Return (x, y) of the center of cell containing provided text 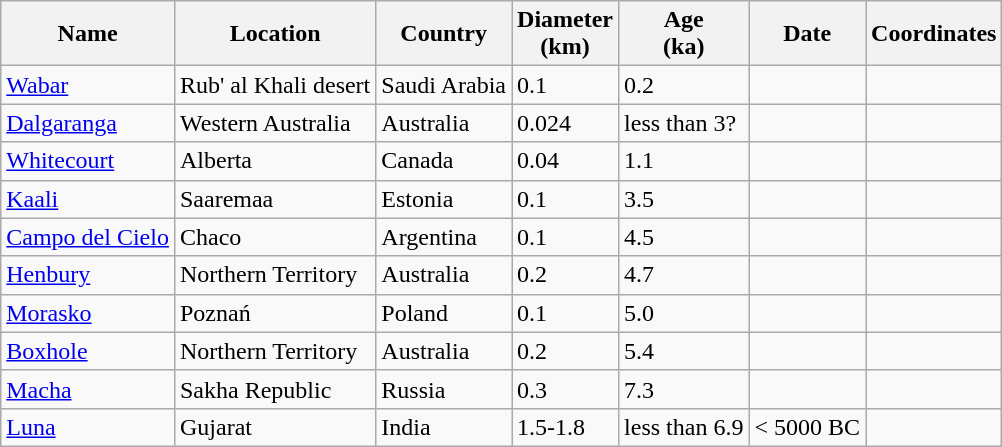
Campo del Cielo (88, 237)
Henbury (88, 275)
< 5000 BC (808, 427)
Saudi Arabia (444, 85)
Age(ka) (684, 34)
Sakha Republic (274, 389)
Gujarat (274, 427)
4.7 (684, 275)
Argentina (444, 237)
0.04 (566, 161)
Whitecourt (88, 161)
Luna (88, 427)
Diameter(km) (566, 34)
Poznań (274, 313)
Estonia (444, 199)
Morasko (88, 313)
0.024 (566, 123)
Kaali (88, 199)
Western Australia (274, 123)
Rub' al Khali desert (274, 85)
Country (444, 34)
Location (274, 34)
Name (88, 34)
Macha (88, 389)
Coordinates (934, 34)
5.0 (684, 313)
Poland (444, 313)
Canada (444, 161)
1.1 (684, 161)
Russia (444, 389)
3.5 (684, 199)
India (444, 427)
5.4 (684, 351)
less than 6.9 (684, 427)
Alberta (274, 161)
Chaco (274, 237)
Date (808, 34)
Dalgaranga (88, 123)
1.5-1.8 (566, 427)
0.3 (566, 389)
Boxhole (88, 351)
less than 3? (684, 123)
7.3 (684, 389)
Saaremaa (274, 199)
Wabar (88, 85)
4.5 (684, 237)
